For the text-containing cell, return its midpoint in (X, Y) coordinate format. 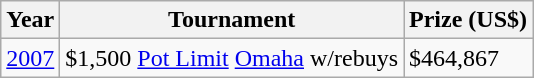
Year (30, 20)
$464,867 (468, 58)
Prize (US$) (468, 20)
2007 (30, 58)
Tournament (232, 20)
$1,500 Pot Limit Omaha w/rebuys (232, 58)
